From the cell containing the given text, extract its center point as (x, y) coordinate. 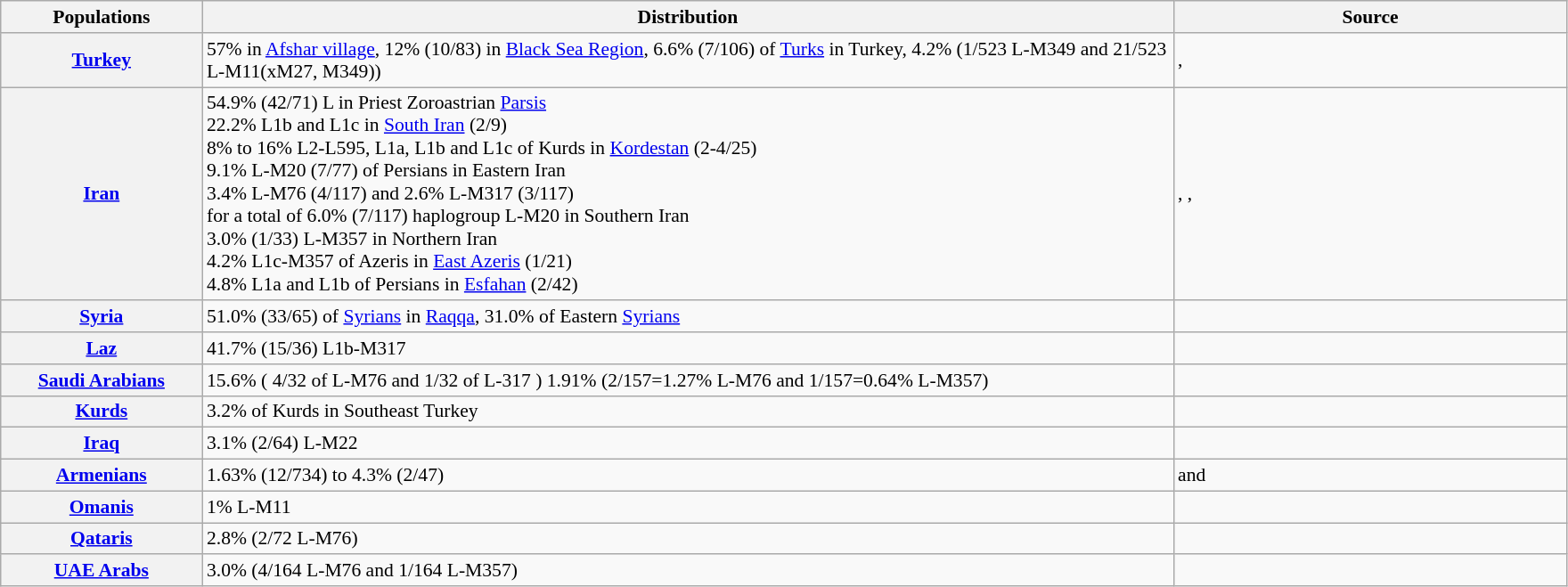
, , (1370, 194)
and (1370, 476)
Source (1370, 17)
Distribution (688, 17)
Laz (102, 348)
15.6% ( 4/32 of L-M76 and 1/32 of L-317 ) 1.91% (2/157=1.27% L-M76 and 1/157=0.64% L-M357) (688, 380)
3.2% of Kurds in Southeast Turkey (688, 412)
Saudi Arabians (102, 380)
Qataris (102, 539)
41.7% (15/36) L1b-M317 (688, 348)
3.0% (4/164 L-M76 and 1/164 L-M357) (688, 571)
57% in Afshar village, 12% (10/83) in Black Sea Region, 6.6% (7/106) of Turks in Turkey, 4.2% (1/523 L-M349 and 21/523 L-M11(xM27, M349)) (688, 61)
1.63% (12/734) to 4.3% (2/47) (688, 476)
Syria (102, 317)
Iran (102, 194)
Turkey (102, 61)
3.1% (2/64) L-M22 (688, 444)
Iraq (102, 444)
2.8% (2/72 L-M76) (688, 539)
Omanis (102, 507)
1% L-M11 (688, 507)
Kurds (102, 412)
UAE Arabs (102, 571)
, (1370, 61)
51.0% (33/65) of Syrians in Raqqa, 31.0% of Eastern Syrians (688, 317)
Populations (102, 17)
Armenians (102, 476)
